Locate the cell with the specified text and output its [x, y] center coordinate. 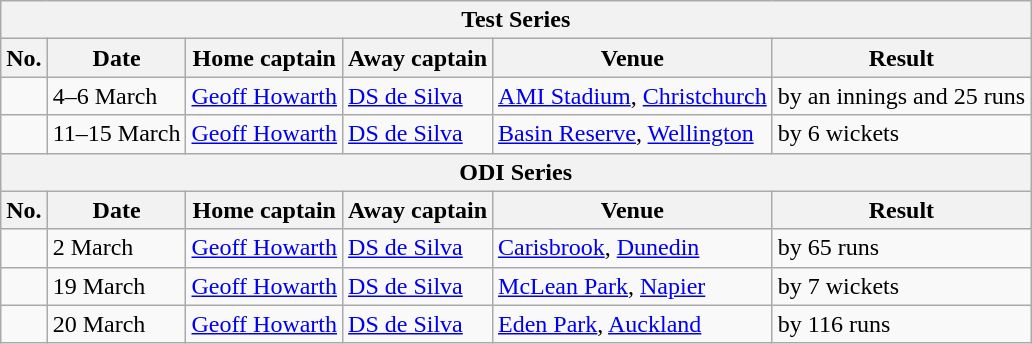
by 6 wickets [901, 134]
ODI Series [516, 172]
Carisbrook, Dunedin [633, 248]
by 116 runs [901, 324]
Test Series [516, 20]
AMI Stadium, Christchurch [633, 96]
McLean Park, Napier [633, 286]
by 65 runs [901, 248]
11–15 March [116, 134]
4–6 March [116, 96]
by an innings and 25 runs [901, 96]
20 March [116, 324]
by 7 wickets [901, 286]
2 March [116, 248]
19 March [116, 286]
Basin Reserve, Wellington [633, 134]
Eden Park, Auckland [633, 324]
